Extract the (x, y) coordinate from the center of the cell holding the provided text.  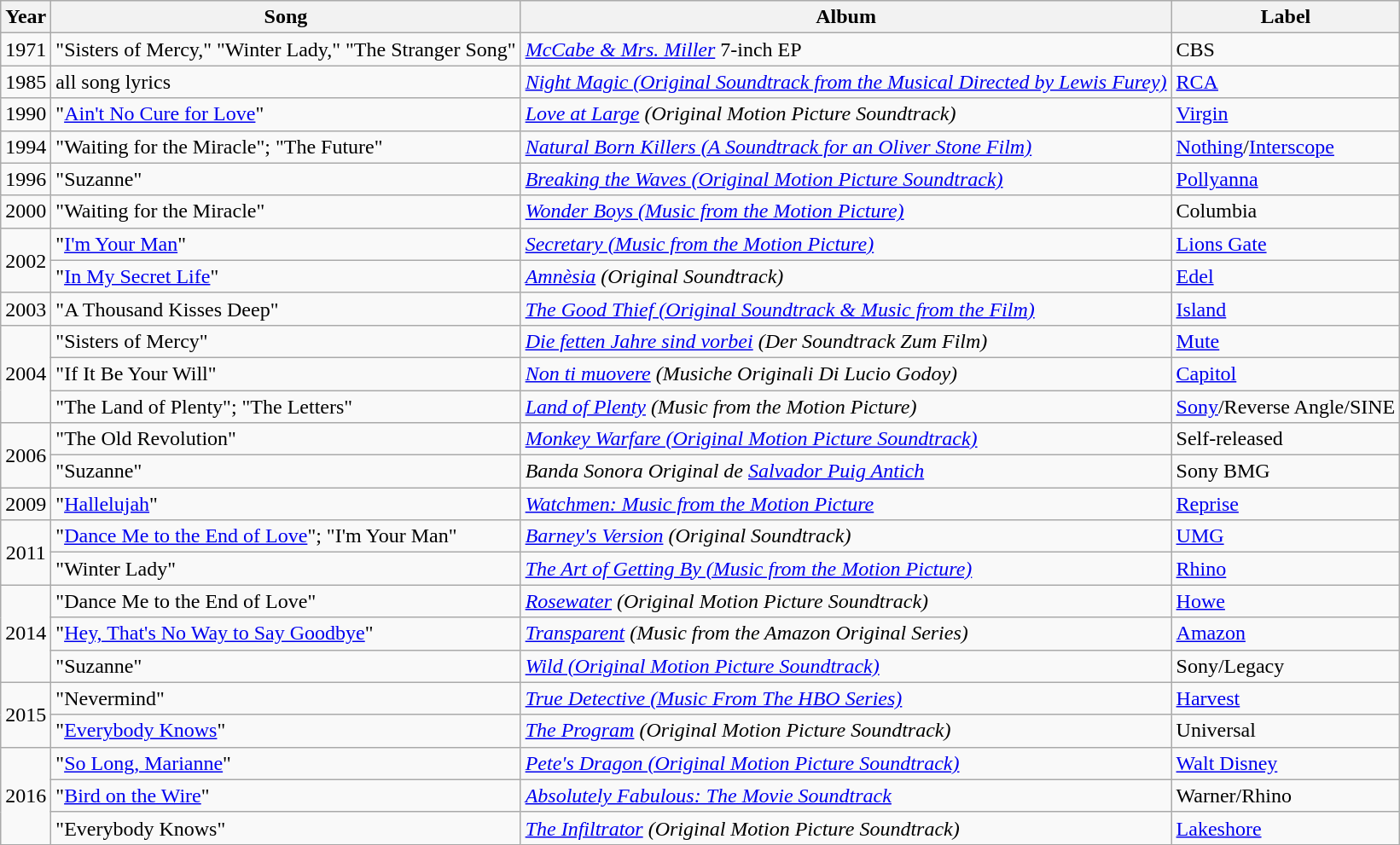
The Good Thief (Original Soundtrack & Music from the Film) (846, 309)
Barney's Version (Original Soundtrack) (846, 536)
Universal (1286, 731)
Nothing/Interscope (1286, 147)
UMG (1286, 536)
Amazon (1286, 634)
Wonder Boys (Music from the Motion Picture) (846, 211)
"Sisters of Mercy" (286, 341)
2015 (26, 715)
Die fetten Jahre sind vorbei (Der Soundtrack Zum Film) (846, 341)
Columbia (1286, 211)
Capitol (1286, 373)
"I'm Your Man" (286, 244)
Lions Gate (1286, 244)
Reprise (1286, 504)
"Hallelujah" (286, 504)
Banda Sonora Original de Salvador Puig Antich (846, 472)
2016 (26, 796)
The Program (Original Motion Picture Soundtrack) (846, 731)
The Art of Getting By (Music from the Motion Picture) (846, 569)
True Detective (Music From The HBO Series) (846, 698)
1996 (26, 179)
"Dance Me to the End of Love"; "I'm Your Man" (286, 536)
1971 (26, 49)
"Waiting for the Miracle" (286, 211)
Island (1286, 309)
2002 (26, 260)
Edel (1286, 276)
Absolutely Fabulous: The Movie Soundtrack (846, 796)
Self-released (1286, 439)
Mute (1286, 341)
Sony/Reverse Angle/SINE (1286, 407)
"Ain't No Cure for Love" (286, 114)
Song (286, 17)
1990 (26, 114)
"Winter Lady" (286, 569)
CBS (1286, 49)
"In My Secret Life" (286, 276)
2000 (26, 211)
Harvest (1286, 698)
Sony BMG (1286, 472)
Walt Disney (1286, 763)
2004 (26, 373)
Virgin (1286, 114)
"If It Be Your Will" (286, 373)
"So Long, Marianne" (286, 763)
"Sisters of Mercy," "Winter Lady," "The Stranger Song" (286, 49)
RCA (1286, 82)
1994 (26, 147)
all song lyrics (286, 82)
1985 (26, 82)
Pete's Dragon (Original Motion Picture Soundtrack) (846, 763)
Natural Born Killers (A Soundtrack for an Oliver Stone Film) (846, 147)
2003 (26, 309)
McCabe & Mrs. Miller 7-inch EP (846, 49)
Love at Large (Original Motion Picture Soundtrack) (846, 114)
Warner/Rhino (1286, 796)
"Bird on the Wire" (286, 796)
Amnèsia (Original Soundtrack) (846, 276)
The Infiltrator (Original Motion Picture Soundtrack) (846, 828)
Monkey Warfare (Original Motion Picture Soundtrack) (846, 439)
"The Old Revolution" (286, 439)
Breaking the Waves (Original Motion Picture Soundtrack) (846, 179)
"Hey, That's No Way to Say Goodbye" (286, 634)
Night Magic (Original Soundtrack from the Musical Directed by Lewis Furey) (846, 82)
Album (846, 17)
"Dance Me to the End of Love" (286, 601)
"The Land of Plenty"; "The Letters" (286, 407)
2009 (26, 504)
Non ti muovere (Musiche Originali Di Lucio Godoy) (846, 373)
Transparent (Music from the Amazon Original Series) (846, 634)
2006 (26, 455)
Rhino (1286, 569)
Land of Plenty (Music from the Motion Picture) (846, 407)
2011 (26, 553)
Sony/Legacy (1286, 666)
Howe (1286, 601)
Year (26, 17)
2014 (26, 634)
"A Thousand Kisses Deep" (286, 309)
Lakeshore (1286, 828)
Rosewater (Original Motion Picture Soundtrack) (846, 601)
Watchmen: Music from the Motion Picture (846, 504)
"Nevermind" (286, 698)
Wild (Original Motion Picture Soundtrack) (846, 666)
Label (1286, 17)
Secretary (Music from the Motion Picture) (846, 244)
Pollyanna (1286, 179)
"Waiting for the Miracle"; "The Future" (286, 147)
